Extract the (X, Y) coordinate from the center of the cell holding the provided text.  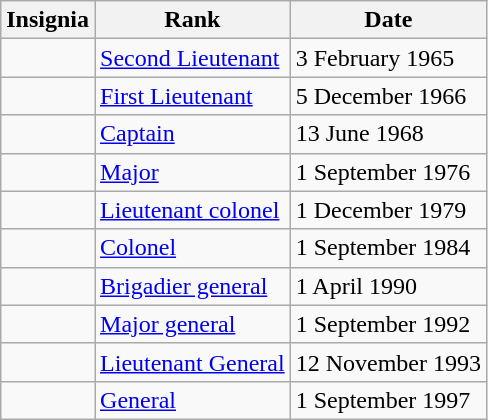
General (193, 400)
Colonel (193, 248)
Major (193, 172)
1 September 1984 (388, 248)
Major general (193, 324)
5 December 1966 (388, 96)
Rank (193, 20)
1 September 1976 (388, 172)
1 September 1992 (388, 324)
Lieutenant colonel (193, 210)
1 September 1997 (388, 400)
First Lieutenant (193, 96)
1 April 1990 (388, 286)
Lieutenant General (193, 362)
Insignia (48, 20)
3 February 1965 (388, 58)
13 June 1968 (388, 134)
Second Lieutenant (193, 58)
Date (388, 20)
Captain (193, 134)
12 November 1993 (388, 362)
1 December 1979 (388, 210)
Brigadier general (193, 286)
